From the cell containing the given text, extract its center point as (X, Y) coordinate. 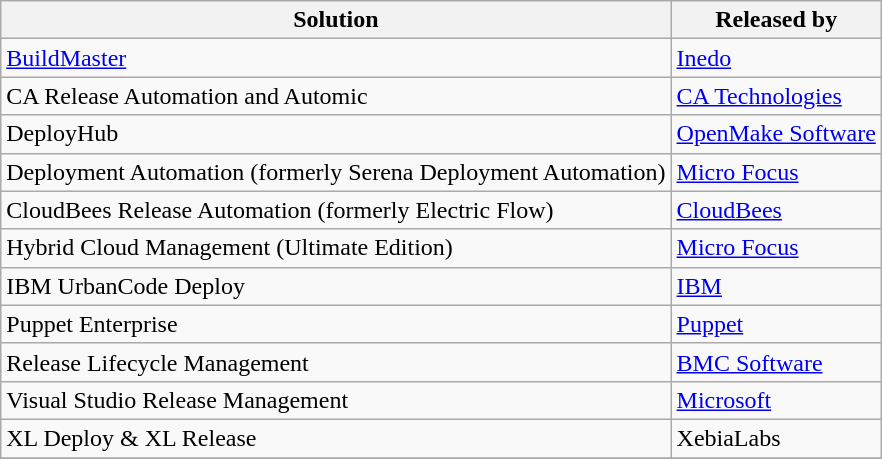
CloudBees (776, 210)
IBM UrbanCode Deploy (336, 286)
Deployment Automation (formerly Serena Deployment Automation) (336, 172)
Inedo (776, 58)
CA Technologies (776, 96)
BMC Software (776, 362)
OpenMake Software (776, 134)
Released by (776, 20)
CA Release Automation and Automic (336, 96)
XL Deploy & XL Release (336, 438)
Microsoft (776, 400)
DeployHub (336, 134)
Visual Studio Release Management (336, 400)
Release Lifecycle Management (336, 362)
BuildMaster (336, 58)
Puppet (776, 324)
IBM (776, 286)
Solution (336, 20)
Puppet Enterprise (336, 324)
Hybrid Cloud Management (Ultimate Edition) (336, 248)
XebiaLabs (776, 438)
CloudBees Release Automation (formerly Electric Flow) (336, 210)
